From the cell containing the given text, extract its center point as (X, Y) coordinate. 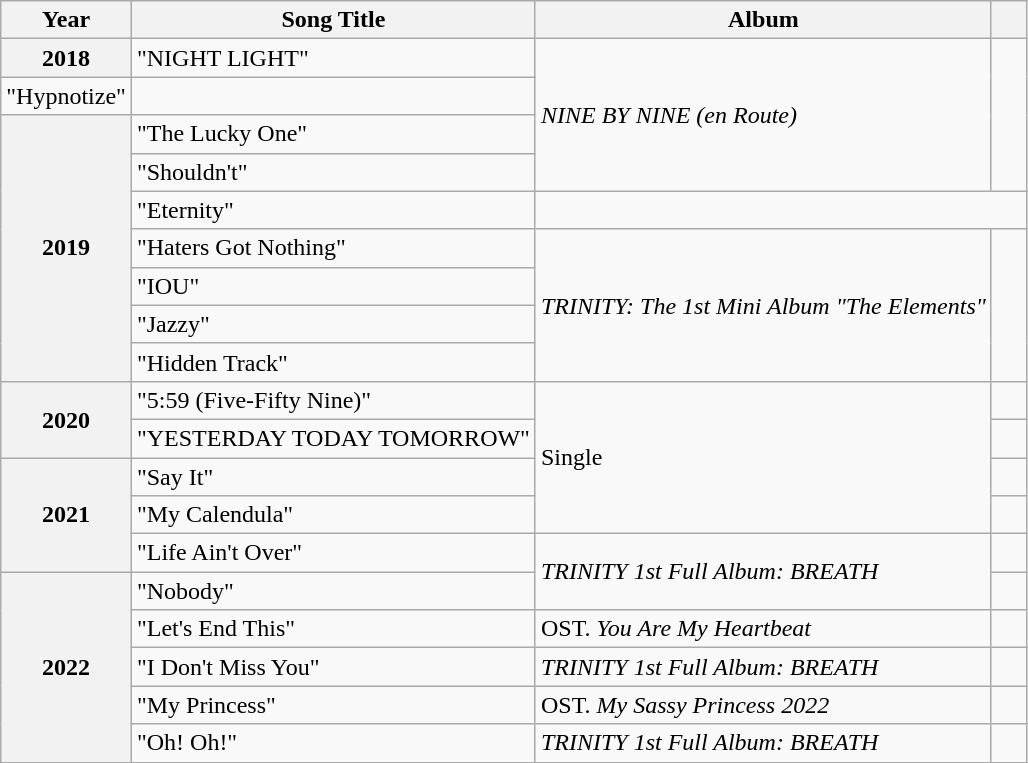
Song Title (333, 20)
"Shouldn't" (333, 172)
"Haters Got Nothing" (333, 248)
TRINITY: The 1st Mini Album "The Elements" (763, 305)
"IOU" (333, 286)
"Jazzy" (333, 324)
"My Princess" (333, 705)
"The Lucky One" (333, 134)
NINE BY NINE (en Route) (763, 115)
"Nobody" (333, 591)
2018 (66, 58)
"Hypnotize" (66, 96)
"Say It" (333, 477)
OST. You Are My Heartbeat (763, 629)
2020 (66, 419)
2021 (66, 515)
"Eternity" (333, 210)
"Life Ain't Over" (333, 553)
"Let's End This" (333, 629)
"5:59 (Five-Fifty Nine)" (333, 400)
"Oh! Oh!" (333, 743)
"Hidden Track" (333, 362)
"NIGHT LIGHT" (333, 58)
OST. My Sassy Princess 2022 (763, 705)
Year (66, 20)
Single (763, 457)
Album (763, 20)
2022 (66, 667)
"I Don't Miss You" (333, 667)
"YESTERDAY TODAY TOMORROW" (333, 438)
2019 (66, 248)
"My Calendula" (333, 515)
